For the text-containing cell, return its midpoint in [X, Y] coordinate format. 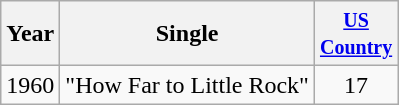
1960 [30, 85]
"How Far to Little Rock" [188, 85]
17 [356, 85]
Single [188, 34]
US Country [356, 34]
Year [30, 34]
